Determine the [X, Y] coordinate at the center of the cell enclosing the given text.  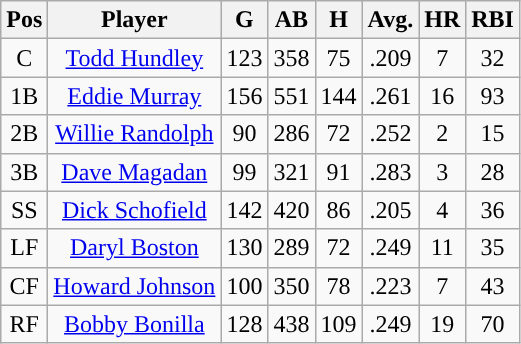
G [244, 20]
HR [442, 20]
SS [24, 210]
420 [292, 210]
AB [292, 20]
144 [338, 96]
321 [292, 172]
289 [292, 248]
28 [493, 172]
RBI [493, 20]
.223 [390, 286]
90 [244, 134]
156 [244, 96]
43 [493, 286]
99 [244, 172]
11 [442, 248]
3B [24, 172]
LF [24, 248]
128 [244, 324]
36 [493, 210]
86 [338, 210]
93 [493, 96]
32 [493, 58]
35 [493, 248]
Willie Randolph [134, 134]
123 [244, 58]
Howard Johnson [134, 286]
2B [24, 134]
Pos [24, 20]
438 [292, 324]
3 [442, 172]
Todd Hundley [134, 58]
Avg. [390, 20]
2 [442, 134]
.252 [390, 134]
Bobby Bonilla [134, 324]
CF [24, 286]
19 [442, 324]
142 [244, 210]
91 [338, 172]
16 [442, 96]
H [338, 20]
Eddie Murray [134, 96]
286 [292, 134]
350 [292, 286]
Dave Magadan [134, 172]
130 [244, 248]
Dick Schofield [134, 210]
.261 [390, 96]
.205 [390, 210]
109 [338, 324]
4 [442, 210]
75 [338, 58]
78 [338, 286]
Daryl Boston [134, 248]
1B [24, 96]
15 [493, 134]
C [24, 58]
358 [292, 58]
70 [493, 324]
Player [134, 20]
551 [292, 96]
RF [24, 324]
100 [244, 286]
.283 [390, 172]
.209 [390, 58]
